Detect which cell encompasses the target text, then output its (x, y) center coordinate. 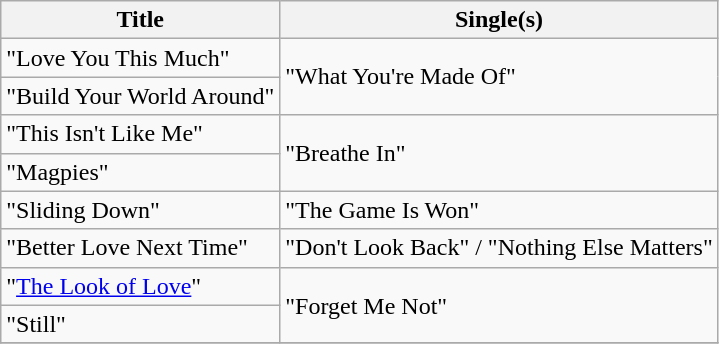
"The Game Is Won" (500, 210)
"Still" (140, 324)
"Better Love Next Time" (140, 248)
Single(s) (500, 20)
"Sliding Down" (140, 210)
"Don't Look Back" / "Nothing Else Matters" (500, 248)
"What You're Made Of" (500, 77)
"Love You This Much" (140, 58)
"Forget Me Not" (500, 305)
"Magpies" (140, 172)
"This Isn't Like Me" (140, 134)
Title (140, 20)
"Breathe In" (500, 153)
"Build Your World Around" (140, 96)
"The Look of Love" (140, 286)
